Capture the cell that displays the provided text and extract its (x, y) central coordinate. 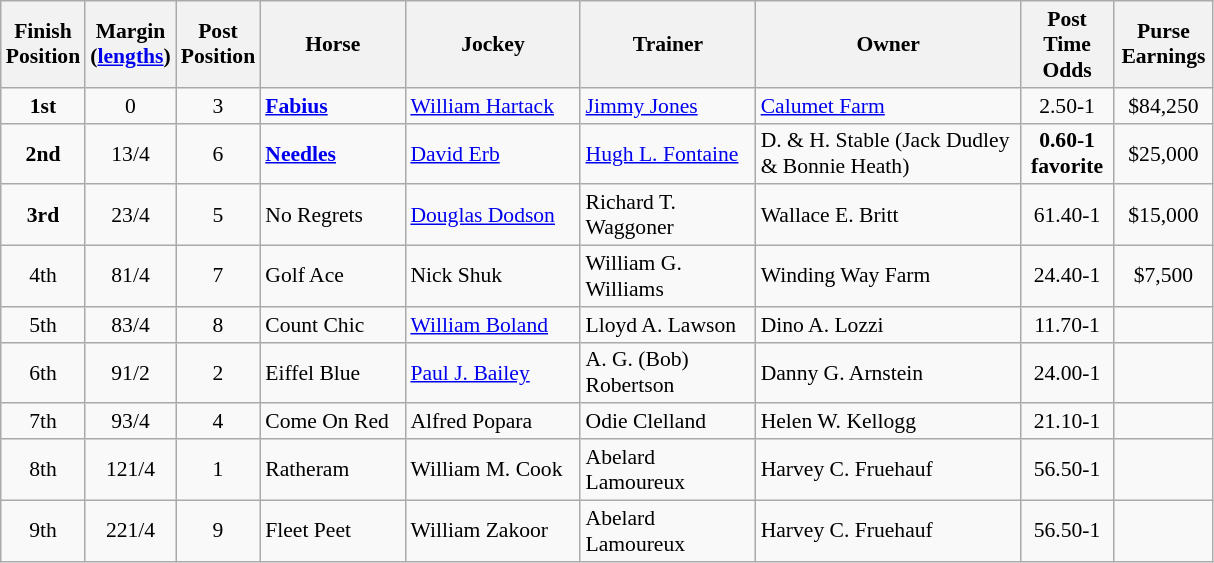
83/4 (130, 325)
7th (43, 422)
121/4 (130, 470)
$7,500 (1163, 276)
Needles (332, 154)
William Boland (492, 325)
Margin (lengths) (130, 44)
61.40-1 (1068, 216)
David Erb (492, 154)
Richard T. Waggoner (668, 216)
Finish Position (43, 44)
Helen W. Kellogg (888, 422)
8 (218, 325)
Post Position (218, 44)
2nd (43, 154)
Hugh L. Fontaine (668, 154)
Paul J. Bailey (492, 372)
8th (43, 470)
William Hartack (492, 106)
2 (218, 372)
5 (218, 216)
Winding Way Farm (888, 276)
0 (130, 106)
Horse (332, 44)
Golf Ace (332, 276)
Fabius (332, 106)
William M. Cook (492, 470)
0.60-1 favorite (1068, 154)
Post Time Odds (1068, 44)
Jockey (492, 44)
6 (218, 154)
No Regrets (332, 216)
A. G. (Bob) Robertson (668, 372)
Trainer (668, 44)
Come On Red (332, 422)
11.70-1 (1068, 325)
Lloyd A. Lawson (668, 325)
Odie Clelland (668, 422)
William Zakoor (492, 530)
Jimmy Jones (668, 106)
$25,000 (1163, 154)
4th (43, 276)
6th (43, 372)
Owner (888, 44)
Calumet Farm (888, 106)
Ratheram (332, 470)
Danny G. Arnstein (888, 372)
Dino A. Lozzi (888, 325)
9 (218, 530)
Eiffel Blue (332, 372)
91/2 (130, 372)
Alfred Popara (492, 422)
2.50-1 (1068, 106)
5th (43, 325)
Wallace E. Britt (888, 216)
221/4 (130, 530)
13/4 (130, 154)
William G. Williams (668, 276)
23/4 (130, 216)
3 (218, 106)
24.40-1 (1068, 276)
4 (218, 422)
Count Chic (332, 325)
21.10-1 (1068, 422)
7 (218, 276)
1 (218, 470)
1st (43, 106)
3rd (43, 216)
$84,250 (1163, 106)
24.00-1 (1068, 372)
9th (43, 530)
Purse Earnings (1163, 44)
93/4 (130, 422)
$15,000 (1163, 216)
81/4 (130, 276)
Douglas Dodson (492, 216)
D. & H. Stable (Jack Dudley & Bonnie Heath) (888, 154)
Nick Shuk (492, 276)
Fleet Peet (332, 530)
